For the text-containing cell, return its midpoint in [x, y] coordinate format. 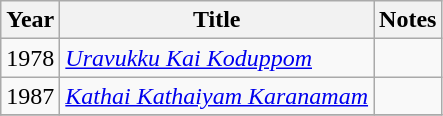
Year [30, 20]
1987 [30, 96]
Title [217, 20]
1978 [30, 58]
Kathai Kathaiyam Karanamam [217, 96]
Notes [408, 20]
Uravukku Kai Koduppom [217, 58]
